Identify which cell holds the provided text, then report its (x, y) central coordinate. 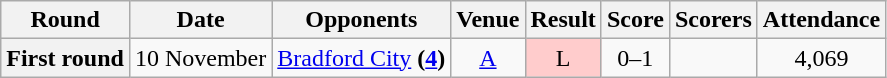
A (488, 58)
Score (635, 20)
First round (66, 58)
Attendance (821, 20)
Venue (488, 20)
0–1 (635, 58)
Opponents (362, 20)
4,069 (821, 58)
Result (563, 20)
L (563, 58)
Scorers (713, 20)
10 November (200, 58)
Date (200, 20)
Round (66, 20)
Bradford City (4) (362, 58)
